Output the (x, y) coordinate of the center of the cell containing the given text.  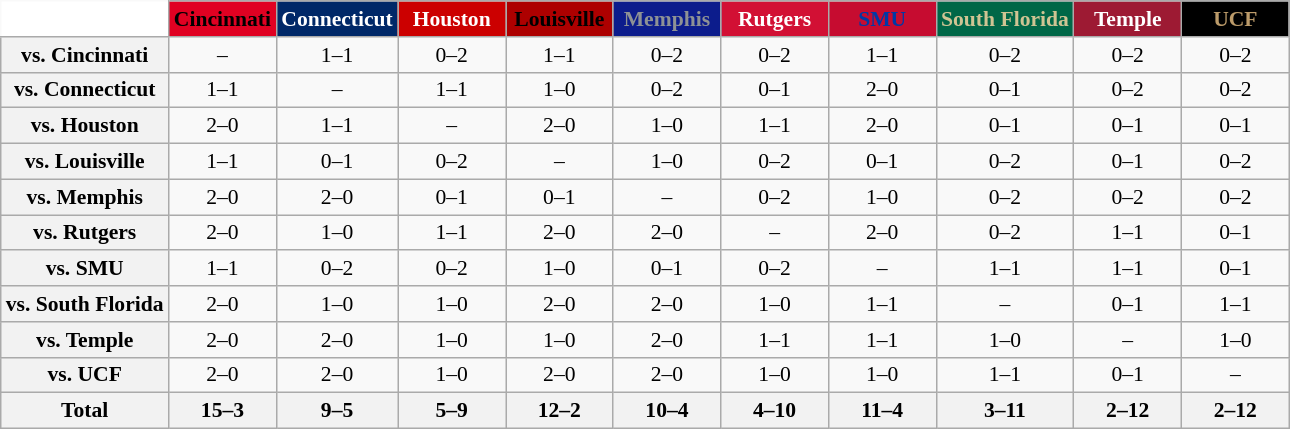
Louisville (560, 19)
vs. South Florida (85, 304)
Temple (1128, 19)
South Florida (1005, 19)
Houston (452, 19)
vs. Louisville (85, 162)
10–4 (667, 411)
vs. Connecticut (85, 90)
vs. Rutgers (85, 233)
vs. UCF (85, 375)
9–5 (337, 411)
Cincinnati (223, 19)
vs. SMU (85, 269)
Memphis (667, 19)
vs. Temple (85, 340)
5–9 (452, 411)
vs. Memphis (85, 197)
3–11 (1005, 411)
12–2 (560, 411)
vs. Houston (85, 126)
vs. Cincinnati (85, 55)
Connecticut (337, 19)
Rutgers (775, 19)
15–3 (223, 411)
4–10 (775, 411)
11–4 (882, 411)
UCF (1236, 19)
SMU (882, 19)
Total (85, 411)
